From the cell containing the given text, extract its center point as (X, Y) coordinate. 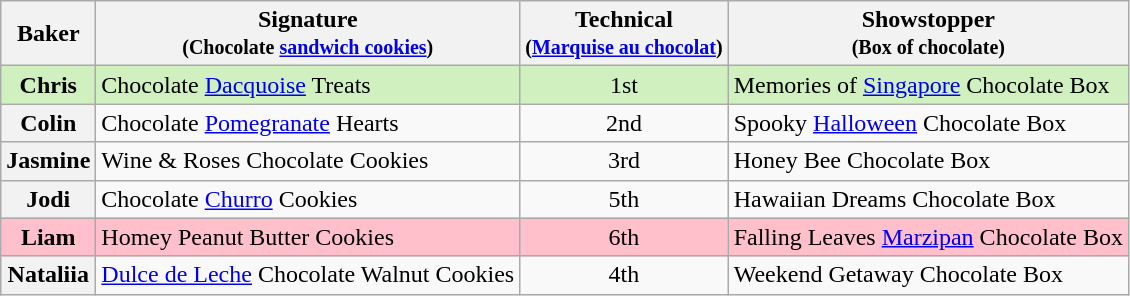
Memories of Singapore Chocolate Box (928, 85)
Technical(Marquise au chocolat) (624, 34)
Honey Bee Chocolate Box (928, 161)
Hawaiian Dreams Chocolate Box (928, 199)
Weekend Getaway Chocolate Box (928, 275)
6th (624, 237)
Nataliia (48, 275)
Homey Peanut Butter Cookies (308, 237)
Dulce de Leche Chocolate Walnut Cookies (308, 275)
Liam (48, 237)
1st (624, 85)
Wine & Roses Chocolate Cookies (308, 161)
Falling Leaves Marzipan Chocolate Box (928, 237)
4th (624, 275)
Jodi (48, 199)
Showstopper(Box of chocolate) (928, 34)
Colin (48, 123)
Baker (48, 34)
2nd (624, 123)
Chocolate Dacquoise Treats (308, 85)
5th (624, 199)
Jasmine (48, 161)
Signature(Chocolate sandwich cookies) (308, 34)
3rd (624, 161)
Chocolate Churro Cookies (308, 199)
Spooky Halloween Chocolate Box (928, 123)
Chris (48, 85)
Chocolate Pomegranate Hearts (308, 123)
